Detect which cell encompasses the target text, then output its [x, y] center coordinate. 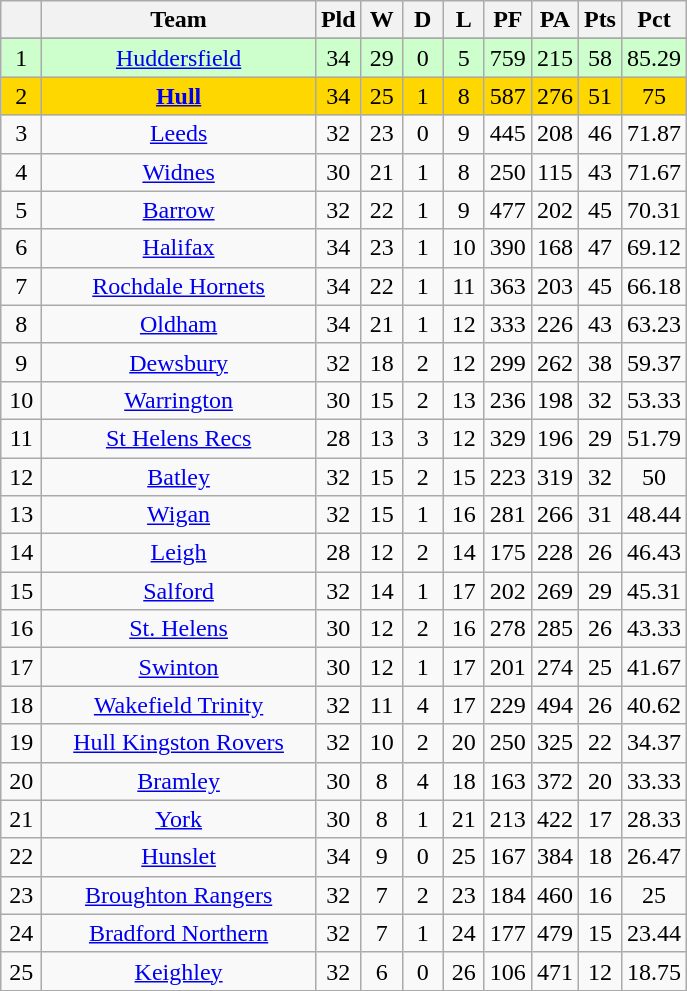
58 [600, 58]
Pld [338, 20]
228 [554, 553]
208 [554, 134]
45.31 [654, 591]
262 [554, 362]
Swinton [179, 667]
285 [554, 629]
177 [508, 933]
281 [508, 515]
460 [554, 895]
71.67 [654, 172]
106 [508, 971]
D [422, 20]
38 [600, 362]
215 [554, 58]
422 [554, 819]
PA [554, 20]
115 [554, 172]
31 [600, 515]
Salford [179, 591]
46.43 [654, 553]
175 [508, 553]
Warrington [179, 400]
Leigh [179, 553]
329 [508, 438]
40.62 [654, 705]
33.33 [654, 781]
299 [508, 362]
266 [554, 515]
51.79 [654, 438]
Hull Kingston Rovers [179, 743]
Wakefield Trinity [179, 705]
196 [554, 438]
PF [508, 20]
53.33 [654, 400]
325 [554, 743]
479 [554, 933]
75 [654, 96]
Halifax [179, 248]
184 [508, 895]
Pct [654, 20]
198 [554, 400]
278 [508, 629]
43.33 [654, 629]
477 [508, 210]
Widnes [179, 172]
Bramley [179, 781]
Hunslet [179, 857]
213 [508, 819]
St. Helens [179, 629]
167 [508, 857]
Leeds [179, 134]
223 [508, 477]
372 [554, 781]
St Helens Recs [179, 438]
Rochdale Hornets [179, 286]
34.37 [654, 743]
46 [600, 134]
51 [600, 96]
Team [179, 20]
Huddersfield [179, 58]
70.31 [654, 210]
63.23 [654, 324]
445 [508, 134]
759 [508, 58]
203 [554, 286]
Dewsbury [179, 362]
269 [554, 591]
471 [554, 971]
28.33 [654, 819]
L [464, 20]
18.75 [654, 971]
384 [554, 857]
41.67 [654, 667]
276 [554, 96]
23.44 [654, 933]
Bradford Northern [179, 933]
26.47 [654, 857]
201 [508, 667]
494 [554, 705]
47 [600, 248]
59.37 [654, 362]
363 [508, 286]
236 [508, 400]
York [179, 819]
274 [554, 667]
587 [508, 96]
71.87 [654, 134]
50 [654, 477]
85.29 [654, 58]
Hull [179, 96]
Broughton Rangers [179, 895]
Barrow [179, 210]
Oldham [179, 324]
Keighley [179, 971]
Wigan [179, 515]
163 [508, 781]
Pts [600, 20]
333 [508, 324]
168 [554, 248]
226 [554, 324]
66.18 [654, 286]
48.44 [654, 515]
229 [508, 705]
390 [508, 248]
69.12 [654, 248]
19 [22, 743]
W [382, 20]
319 [554, 477]
Batley [179, 477]
